Output the (x, y) coordinate of the center of the cell containing the given text.  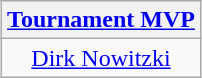
Tournament MVP (102, 20)
Dirk Nowitzki (102, 58)
